Determine the [x, y] coordinate at the center of the cell enclosing the given text.  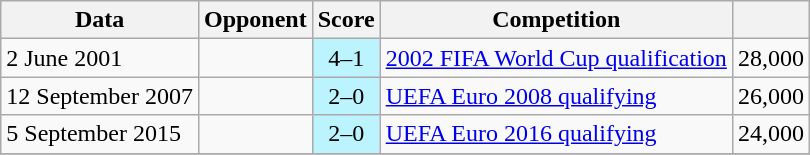
Opponent [255, 20]
UEFA Euro 2008 qualifying [556, 96]
UEFA Euro 2016 qualifying [556, 134]
Competition [556, 20]
2002 FIFA World Cup qualification [556, 58]
26,000 [770, 96]
24,000 [770, 134]
2 June 2001 [100, 58]
28,000 [770, 58]
Data [100, 20]
12 September 2007 [100, 96]
Score [346, 20]
5 September 2015 [100, 134]
4–1 [346, 58]
